Capture the cell that displays the provided text and extract its (X, Y) central coordinate. 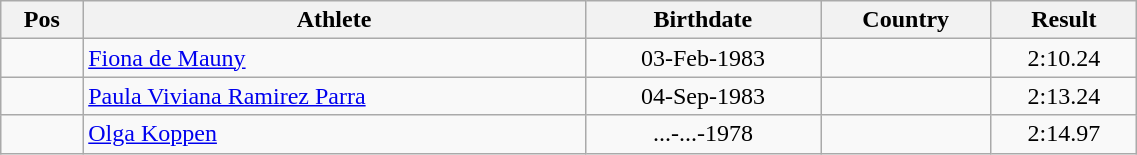
03-Feb-1983 (702, 58)
Birthdate (702, 20)
04-Sep-1983 (702, 96)
Fiona de Mauny (334, 58)
2:14.97 (1064, 134)
Pos (42, 20)
Paula Viviana Ramirez Parra (334, 96)
2:10.24 (1064, 58)
Athlete (334, 20)
Result (1064, 20)
...-...-1978 (702, 134)
Country (906, 20)
2:13.24 (1064, 96)
Olga Koppen (334, 134)
